Provide the (x, y) coordinate of the cell's center where the given text is located.  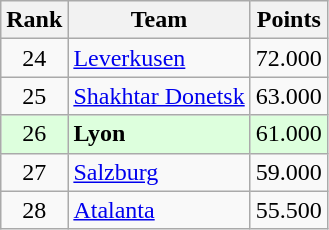
Atalanta (159, 210)
24 (34, 58)
Shakhtar Donetsk (159, 96)
Team (159, 20)
25 (34, 96)
28 (34, 210)
63.000 (288, 96)
Salzburg (159, 172)
Rank (34, 20)
Lyon (159, 134)
27 (34, 172)
26 (34, 134)
61.000 (288, 134)
Leverkusen (159, 58)
55.500 (288, 210)
Points (288, 20)
72.000 (288, 58)
59.000 (288, 172)
